Pinpoint the cell where the given text exists, returning its (x, y) midpoint coordinate. 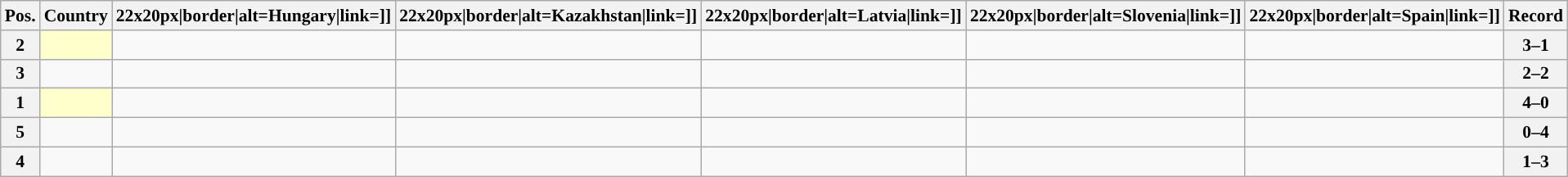
3–1 (1536, 45)
2 (20, 45)
22x20px|border|alt=Latvia|link=]] (833, 16)
22x20px|border|alt=Spain|link=]] (1374, 16)
Pos. (20, 16)
3 (20, 74)
1–3 (1536, 161)
Country (76, 16)
22x20px|border|alt=Slovenia|link=]] (1106, 16)
2–2 (1536, 74)
4 (20, 161)
1 (20, 103)
4–0 (1536, 103)
22x20px|border|alt=Hungary|link=]] (254, 16)
22x20px|border|alt=Kazakhstan|link=]] (548, 16)
Record (1536, 16)
5 (20, 133)
0–4 (1536, 133)
